Output the [x, y] coordinate of the center of the cell containing the given text.  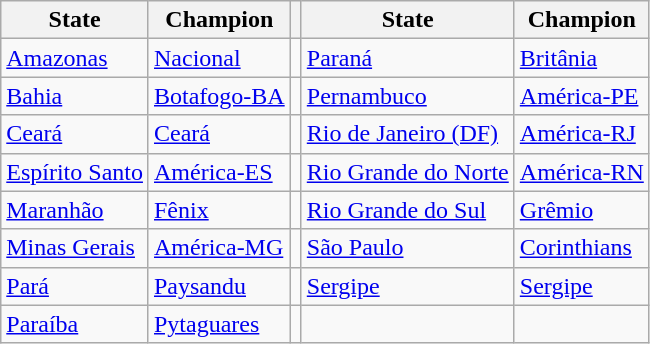
América-MG [219, 248]
Corinthians [582, 248]
Pernambuco [408, 96]
Maranhão [75, 210]
Britânia [582, 58]
América-PE [582, 96]
Paraná [408, 58]
Grêmio [582, 210]
Espírito Santo [75, 172]
Minas Gerais [75, 248]
Nacional [219, 58]
Amazonas [75, 58]
Pytaguares [219, 324]
São Paulo [408, 248]
Pará [75, 286]
Rio Grande do Sul [408, 210]
Rio de Janeiro (DF) [408, 134]
Paysandu [219, 286]
Paraíba [75, 324]
Fênix [219, 210]
Botafogo-BA [219, 96]
América-RJ [582, 134]
Bahia [75, 96]
América-ES [219, 172]
Rio Grande do Norte [408, 172]
América-RN [582, 172]
